Determine the [X, Y] coordinate at the center of the cell enclosing the given text.  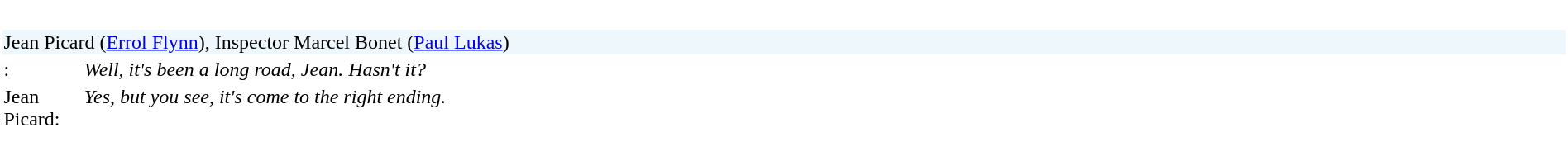
Jean Picard (Errol Flynn), Inspector Marcel Bonet (Paul Lukas) [784, 42]
: [41, 69]
Jean Picard: [41, 107]
Well, it's been a long road, Jean. Hasn't it? [824, 69]
Yes, but you see, it's come to the right ending. [824, 107]
